Determine the (X, Y) coordinate at the center of the cell enclosing the given text.  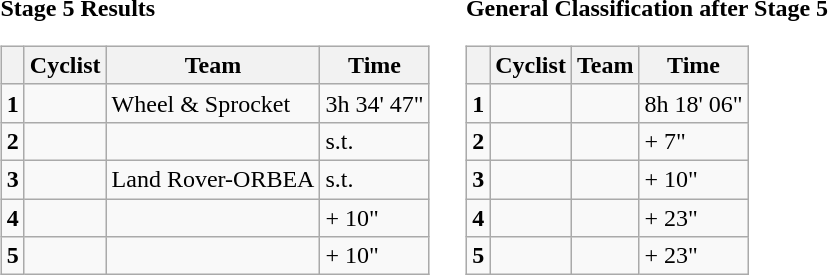
+ 7" (694, 141)
Land Rover-ORBEA (213, 179)
3h 34' 47" (374, 103)
Wheel & Sprocket (213, 103)
8h 18' 06" (694, 103)
